Return (X, Y) of the center of cell containing provided text 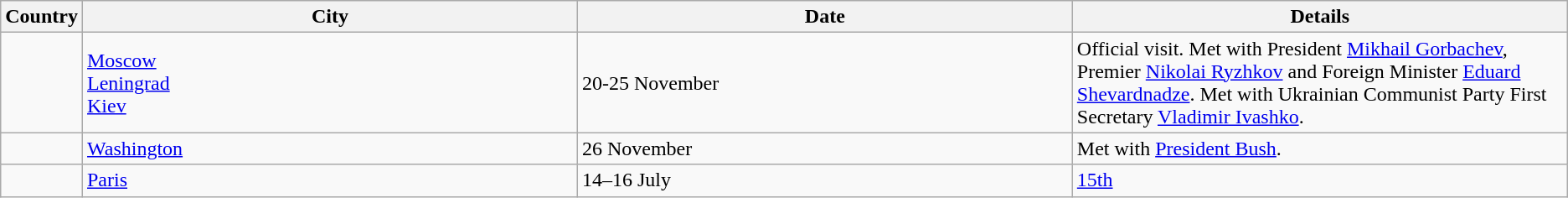
15th (1320, 180)
Country (42, 17)
Washington (330, 148)
26 November (824, 148)
Paris (330, 180)
20-25 November (824, 82)
14–16 July (824, 180)
MoscowLeningradKiev (330, 82)
Met with President Bush. (1320, 148)
City (330, 17)
Details (1320, 17)
Date (824, 17)
